Output the (X, Y) coordinate of the center of the cell containing the given text.  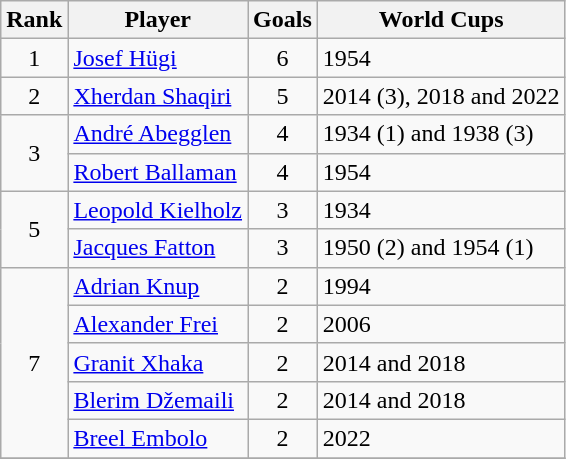
Jacques Fatton (158, 248)
Adrian Knup (158, 286)
Alexander Frei (158, 324)
1934 (441, 210)
World Cups (441, 20)
1994 (441, 286)
Leopold Kielholz (158, 210)
André Abegglen (158, 134)
6 (283, 58)
2006 (441, 324)
Player (158, 20)
Breel Embolo (158, 438)
Robert Ballaman (158, 172)
1950 (2) and 1954 (1) (441, 248)
Goals (283, 20)
Xherdan Shaqiri (158, 96)
2014 (3), 2018 and 2022 (441, 96)
7 (34, 362)
1 (34, 58)
Rank (34, 20)
1934 (1) and 1938 (3) (441, 134)
Blerim Džemaili (158, 400)
Josef Hügi (158, 58)
Granit Xhaka (158, 362)
2022 (441, 438)
